Detect which cell encompasses the target text, then output its [x, y] center coordinate. 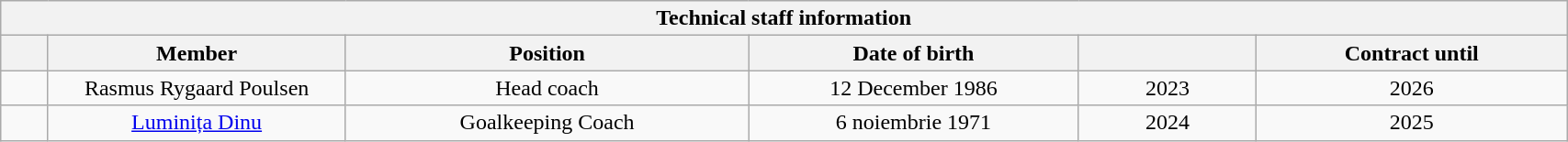
Goalkeeping Coach [547, 123]
12 December 1986 [914, 88]
6 noiembrie 1971 [914, 123]
2026 [1412, 88]
Position [547, 53]
Head coach [547, 88]
2024 [1168, 123]
Rasmus Rygaard Poulsen [197, 88]
2023 [1168, 88]
Technical staff information [784, 18]
2025 [1412, 123]
Contract until [1412, 53]
Member [197, 53]
Luminița Dinu [197, 123]
Date of birth [914, 53]
